Detect which cell encompasses the target text, then output its (X, Y) center coordinate. 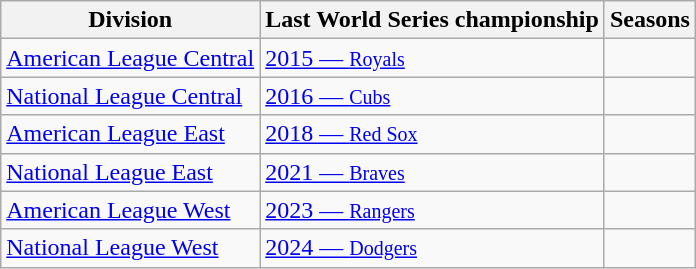
American League West (130, 210)
National League East (130, 172)
American League East (130, 134)
National League West (130, 248)
2018 — Red Sox (432, 134)
2021 — Braves (432, 172)
2023 — Rangers (432, 210)
Last World Series championship (432, 20)
National League Central (130, 96)
2015 — Royals (432, 58)
Division (130, 20)
2024 — Dodgers (432, 248)
2016 — Cubs (432, 96)
American League Central (130, 58)
Seasons (650, 20)
